Determine the [X, Y] coordinate at the center of the cell enclosing the given text.  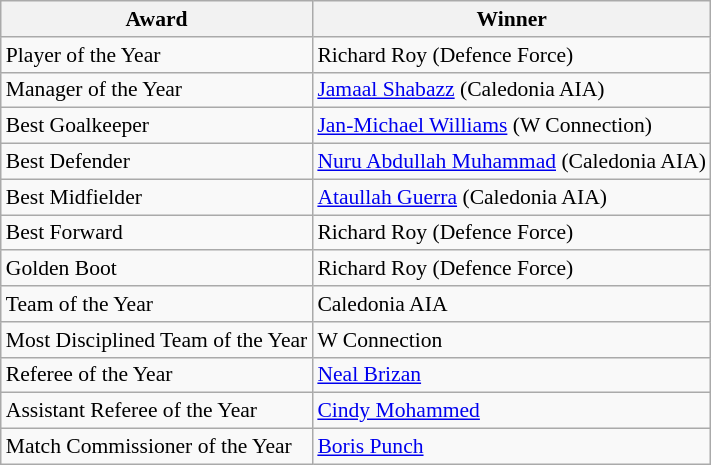
Jan-Michael Williams (W Connection) [512, 126]
Best Defender [157, 162]
Award [157, 19]
Assistant Referee of the Year [157, 411]
Best Goalkeeper [157, 126]
Ataullah Guerra (Caledonia AIA) [512, 197]
Manager of the Year [157, 90]
Player of the Year [157, 55]
Neal Brizan [512, 375]
Referee of the Year [157, 375]
Winner [512, 19]
Most Disciplined Team of the Year [157, 340]
Match Commissioner of the Year [157, 447]
Best Forward [157, 233]
W Connection [512, 340]
Team of the Year [157, 304]
Jamaal Shabazz (Caledonia AIA) [512, 90]
Caledonia AIA [512, 304]
Boris Punch [512, 447]
Cindy Mohammed [512, 411]
Golden Boot [157, 269]
Best Midfielder [157, 197]
Nuru Abdullah Muhammad (Caledonia AIA) [512, 162]
